Find where the given text appears and provide that cell's center as (x, y) coordinate. 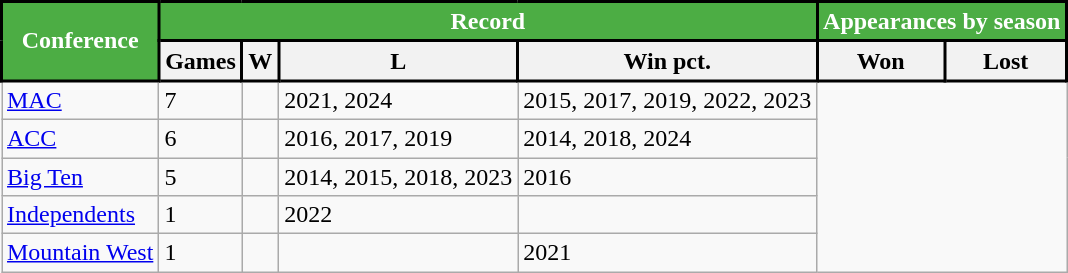
Conference (80, 42)
5 (200, 177)
ACC (80, 138)
2014, 2018, 2024 (668, 138)
Record (488, 22)
Mountain West (80, 253)
W (260, 61)
2014, 2015, 2018, 2023 (398, 177)
7 (200, 100)
Appearances by season (942, 22)
6 (200, 138)
Lost (1006, 61)
2015, 2017, 2019, 2022, 2023 (668, 100)
2016 (668, 177)
2021, 2024 (398, 100)
2022 (398, 215)
2021 (668, 253)
Games (200, 61)
Big Ten (80, 177)
L (398, 61)
Won (881, 61)
MAC (80, 100)
Independents (80, 215)
2016, 2017, 2019 (398, 138)
Win pct. (668, 61)
